From the cell containing the given text, extract its center point as (X, Y) coordinate. 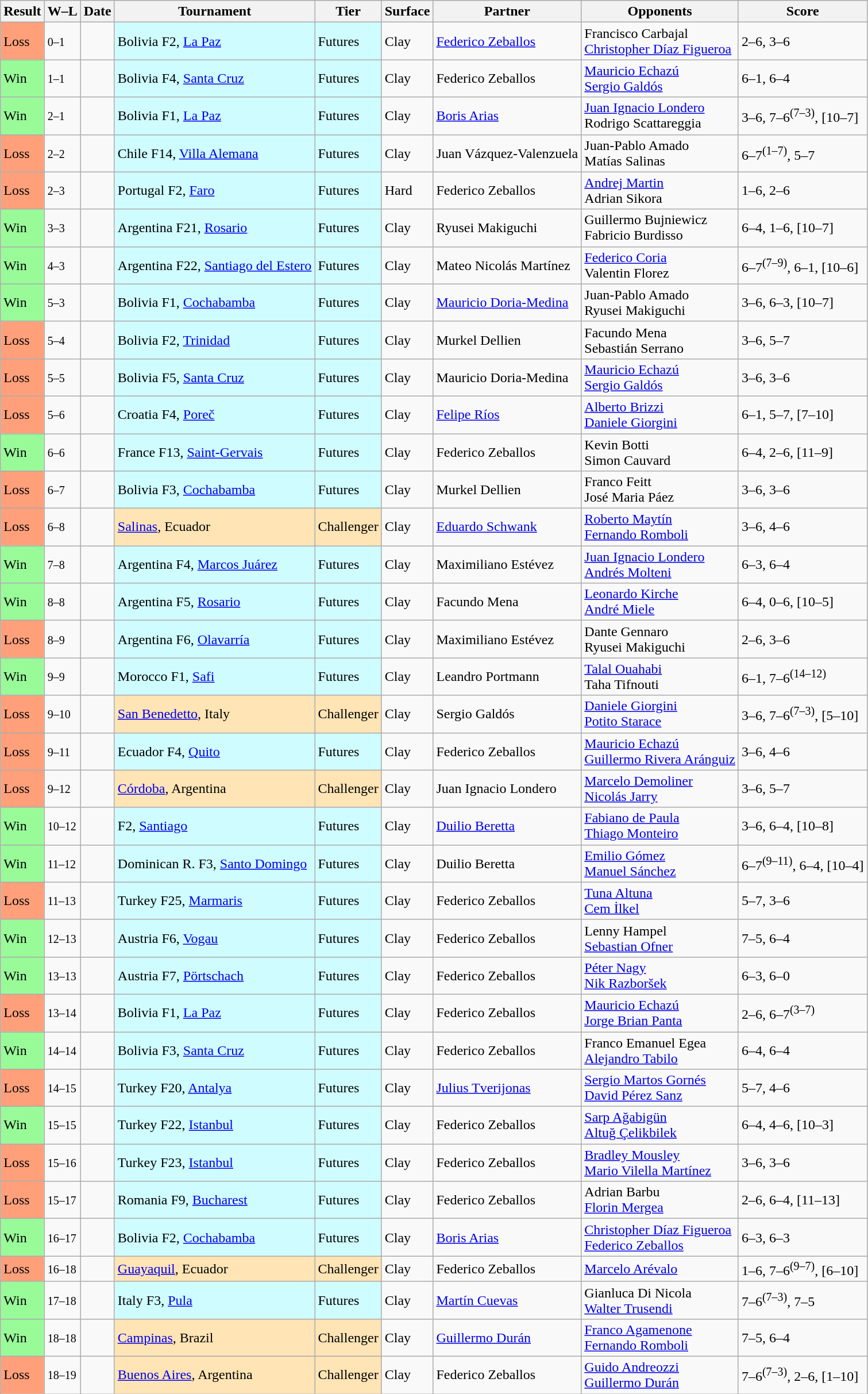
Kevin Botti Simon Cauvard (660, 452)
Turkey F23, Istanbul (215, 1163)
5–6 (62, 415)
1–6, 2–6 (803, 191)
5–7, 4–6 (803, 1088)
Ryusei Makiguchi (507, 228)
Guillermo Bujniewicz Fabricio Burdisso (660, 228)
9–10 (62, 714)
Austria F6, Vogau (215, 938)
5–5 (62, 377)
Tier (348, 11)
3–6, 7–6(7–3), [5–10] (803, 714)
6–4, 4–6, [10–3] (803, 1125)
Franco Feitt José Maria Páez (660, 490)
Franco Agamenone Fernando Romboli (660, 1338)
Italy F3, Pula (215, 1300)
Emilio Gómez Manuel Sánchez (660, 863)
Turkey F22, Istanbul (215, 1125)
Mauricio Echazú Jorge Brian Panta (660, 1012)
Roberto Maytín Fernando Romboli (660, 527)
Juan-Pablo Amado Ryusei Makiguchi (660, 302)
Juan-Pablo Amado Matías Salinas (660, 153)
Campinas, Brazil (215, 1338)
Tuna Altuna Cem İlkel (660, 901)
6–7(7–9), 6–1, [10–6] (803, 265)
6–7(9–11), 6–4, [10–4] (803, 863)
6–4, 6–4 (803, 1050)
Bolivia F2, Trinidad (215, 340)
Eduardo Schwank (507, 527)
16–17 (62, 1238)
14–14 (62, 1050)
6–3, 6–4 (803, 564)
Argentina F4, Marcos Juárez (215, 564)
4–3 (62, 265)
2–6, 6–7(3–7) (803, 1012)
15–16 (62, 1163)
6–1, 7–6(14–12) (803, 677)
Argentina F21, Rosario (215, 228)
Córdoba, Argentina (215, 788)
3–6, 6–4, [10–8] (803, 826)
W–L (62, 11)
Guillermo Durán (507, 1338)
6–3, 6–0 (803, 976)
6–4, 0–6, [10–5] (803, 602)
Andrej Martin Adrian Sikora (660, 191)
Hard (407, 191)
Lenny Hampel Sebastian Ofner (660, 938)
13–14 (62, 1012)
12–13 (62, 938)
7–6(7–3), 7–5 (803, 1300)
Mateo Nicolás Martínez (507, 265)
2–6, 6–4, [11–13] (803, 1200)
Leonardo Kirche André Miele (660, 602)
Bradley Mousley Mario Vilella Martínez (660, 1163)
Austria F7, Pörtschach (215, 976)
6–7(1–7), 5–7 (803, 153)
Talal Ouahabi Taha Tifnouti (660, 677)
Julius Tverijonas (507, 1088)
6–4, 2–6, [11–9] (803, 452)
2–1 (62, 116)
2–3 (62, 191)
Christopher Díaz Figueroa Federico Zeballos (660, 1238)
1–1 (62, 78)
16–18 (62, 1269)
Argentina F22, Santiago del Estero (215, 265)
Guayaquil, Ecuador (215, 1269)
Dante Gennaro Ryusei Makiguchi (660, 639)
15–17 (62, 1200)
Sergio Galdós (507, 714)
Fabiano de Paula Thiago Monteiro (660, 826)
18–19 (62, 1376)
Adrian Barbu Florin Mergea (660, 1200)
11–12 (62, 863)
Opponents (660, 11)
13–13 (62, 976)
Juan Ignacio Londero Rodrigo Scattareggia (660, 116)
Guido Andreozzi Guillermo Durán (660, 1376)
Sarp Ağabigün Altuğ Çelikbilek (660, 1125)
6–7 (62, 490)
Partner (507, 11)
Bolivia F1, Cochabamba (215, 302)
7–6(7–3), 2–6, [1–10] (803, 1376)
5–4 (62, 340)
6–6 (62, 452)
Federico Coria Valentin Florez (660, 265)
Gianluca Di Nicola Walter Trusendi (660, 1300)
Leandro Portmann (507, 677)
8–8 (62, 602)
Bolivia F2, La Paz (215, 41)
Buenos Aires, Argentina (215, 1376)
8–9 (62, 639)
3–6, 7–6(7–3), [10–7] (803, 116)
Portugal F2, Faro (215, 191)
6–4, 1–6, [10–7] (803, 228)
Francisco Carbajal Christopher Díaz Figueroa (660, 41)
9–11 (62, 752)
Turkey F20, Antalya (215, 1088)
Alberto Brizzi Daniele Giorgini (660, 415)
Mauricio Echazú Guillermo Rivera Aránguiz (660, 752)
3–3 (62, 228)
3–6, 6–3, [10–7] (803, 302)
18–18 (62, 1338)
Péter Nagy Nik Razboršek (660, 976)
Bolivia F5, Santa Cruz (215, 377)
Daniele Giorgini Potito Starace (660, 714)
Date (98, 11)
Bolivia F3, Santa Cruz (215, 1050)
France F13, Saint-Gervais (215, 452)
Croatia F4, Poreč (215, 415)
0–1 (62, 41)
Facundo Mena Sebastián Serrano (660, 340)
9–9 (62, 677)
6–8 (62, 527)
Martín Cuevas (507, 1300)
Felipe Ríos (507, 415)
Bolivia F2, Cochabamba (215, 1238)
10–12 (62, 826)
6–1, 6–4 (803, 78)
9–12 (62, 788)
Ecuador F4, Quito (215, 752)
Result (22, 11)
15–15 (62, 1125)
Argentina F5, Rosario (215, 602)
Romania F9, Bucharest (215, 1200)
14–15 (62, 1088)
Marcelo Arévalo (660, 1269)
San Benedetto, Italy (215, 714)
F2, Santiago (215, 826)
7–8 (62, 564)
17–18 (62, 1300)
2–2 (62, 153)
5–7, 3–6 (803, 901)
Bolivia F3, Cochabamba (215, 490)
Score (803, 11)
Bolivia F4, Santa Cruz (215, 78)
Juan Ignacio Londero Andrés Molteni (660, 564)
6–3, 6–3 (803, 1238)
Morocco F1, Safi (215, 677)
Salinas, Ecuador (215, 527)
Dominican R. F3, Santo Domingo (215, 863)
1–6, 7–6(9–7), [6–10] (803, 1269)
6–1, 5–7, [7–10] (803, 415)
Argentina F6, Olavarría (215, 639)
Juan Vázquez-Valenzuela (507, 153)
Tournament (215, 11)
Marcelo Demoliner Nicolás Jarry (660, 788)
Sergio Martos Gornés David Pérez Sanz (660, 1088)
5–3 (62, 302)
Turkey F25, Marmaris (215, 901)
Juan Ignacio Londero (507, 788)
Facundo Mena (507, 602)
Franco Emanuel Egea Alejandro Tabilo (660, 1050)
11–13 (62, 901)
Chile F14, Villa Alemana (215, 153)
Surface (407, 11)
